Pinpoint the cell where the given text exists, returning its (x, y) midpoint coordinate. 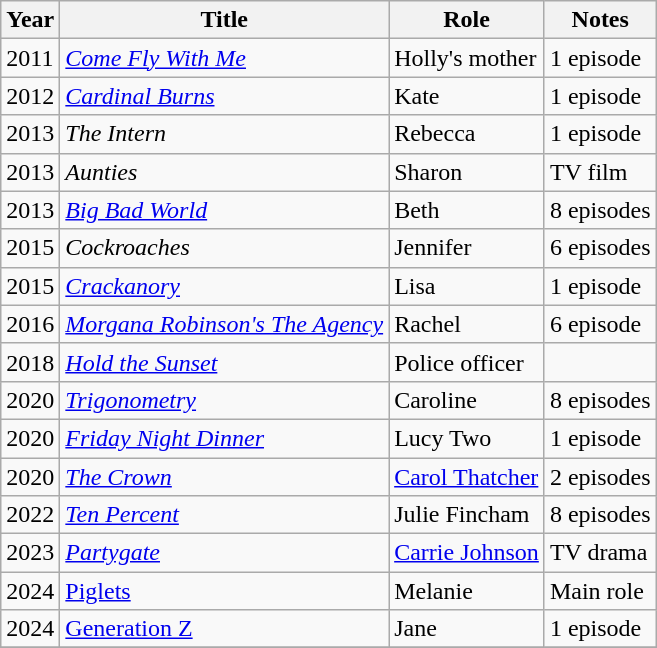
Rachel (467, 324)
Main role (600, 591)
Lisa (467, 286)
2011 (30, 58)
Crackanory (224, 286)
2018 (30, 362)
Cardinal Burns (224, 96)
Lucy Two (467, 438)
Come Fly With Me (224, 58)
Morgana Robinson's The Agency (224, 324)
Jane (467, 629)
Friday Night Dinner (224, 438)
2 episodes (600, 477)
TV drama (600, 553)
Ten Percent (224, 515)
6 episode (600, 324)
Sharon (467, 172)
Partygate (224, 553)
Cockroaches (224, 248)
Beth (467, 210)
2012 (30, 96)
2023 (30, 553)
2022 (30, 515)
Hold the Sunset (224, 362)
TV film (600, 172)
Piglets (224, 591)
Year (30, 20)
Julie Fincham (467, 515)
Holly's mother (467, 58)
Title (224, 20)
Rebecca (467, 134)
The Crown (224, 477)
Carol Thatcher (467, 477)
Aunties (224, 172)
Police officer (467, 362)
Notes (600, 20)
Jennifer (467, 248)
Trigonometry (224, 400)
The Intern (224, 134)
Kate (467, 96)
Generation Z (224, 629)
6 episodes (600, 248)
Carrie Johnson (467, 553)
Melanie (467, 591)
2016 (30, 324)
Caroline (467, 400)
Big Bad World (224, 210)
Role (467, 20)
